Identify which cell holds the provided text, then report its (x, y) central coordinate. 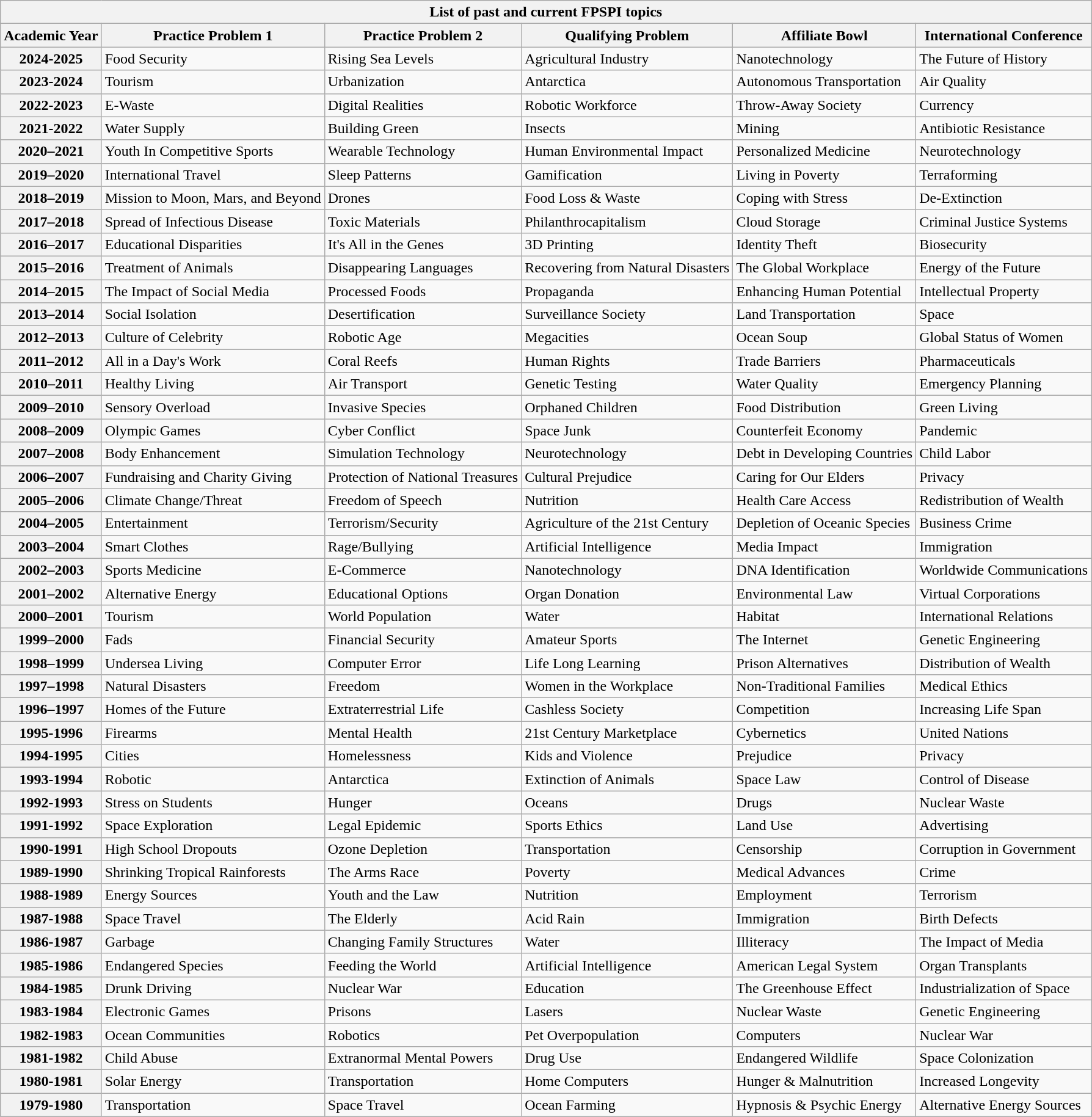
Advertising (1004, 826)
Cultural Prejudice (627, 477)
Space Exploration (213, 826)
Business Crime (1004, 523)
Robotics (423, 1035)
Birth Defects (1004, 919)
It's All in the Genes (423, 244)
E-Commerce (423, 570)
1988-1989 (51, 895)
2009–2010 (51, 407)
1994-1995 (51, 756)
Cyber Conflict (423, 431)
Freedom of Speech (423, 500)
1990-1991 (51, 849)
Mental Health (423, 733)
Financial Security (423, 639)
The Impact of Social Media (213, 291)
The Impact of Media (1004, 942)
Environmental Law (824, 593)
Rage/Bullying (423, 547)
2021-2022 (51, 128)
Genetic Testing (627, 384)
Qualifying Problem (627, 35)
Drug Use (627, 1058)
Homelessness (423, 756)
Human Rights (627, 361)
Climate Change/Threat (213, 500)
Drugs (824, 802)
2023-2024 (51, 82)
2022-2023 (51, 105)
High School Dropouts (213, 849)
Sleep Patterns (423, 175)
Rising Sea Levels (423, 59)
Hypnosis & Psychic Energy (824, 1105)
Garbage (213, 942)
Healthy Living (213, 384)
Robotic (213, 779)
Mining (824, 128)
2012–2013 (51, 338)
Terrorism/Security (423, 523)
2011–2012 (51, 361)
Smart Clothes (213, 547)
Solar Energy (213, 1082)
Counterfeit Economy (824, 431)
Orphaned Children (627, 407)
International Relations (1004, 616)
Feeding the World (423, 965)
Currency (1004, 105)
2008–2009 (51, 431)
Fundraising and Charity Giving (213, 477)
Prison Alternatives (824, 663)
The Future of History (1004, 59)
Pandemic (1004, 431)
Land Use (824, 826)
American Legal System (824, 965)
Disappearing Languages (423, 267)
Green Living (1004, 407)
1982-1983 (51, 1035)
Illiteracy (824, 942)
2018–2019 (51, 198)
Intellectual Property (1004, 291)
Megacities (627, 338)
Distribution of Wealth (1004, 663)
Debt in Developing Countries (824, 454)
Redistribution of Wealth (1004, 500)
Mission to Moon, Mars, and Beyond (213, 198)
Olympic Games (213, 431)
Desertification (423, 315)
Cities (213, 756)
Child Labor (1004, 454)
Educational Disparities (213, 244)
2019–2020 (51, 175)
List of past and current FPSPI topics (546, 12)
Gamification (627, 175)
Food Distribution (824, 407)
Oceans (627, 802)
Ocean Soup (824, 338)
Alternative Energy (213, 593)
2016–2017 (51, 244)
Medical Advances (824, 872)
Education (627, 988)
Hunger & Malnutrition (824, 1082)
Wearable Technology (423, 151)
2006–2007 (51, 477)
Land Transportation (824, 315)
1987-1988 (51, 919)
Terraforming (1004, 175)
2000–2001 (51, 616)
International Conference (1004, 35)
Water Supply (213, 128)
Air Quality (1004, 82)
1980-1981 (51, 1082)
Firearms (213, 733)
Child Abuse (213, 1058)
The Greenhouse Effect (824, 988)
1996–1997 (51, 710)
1983-1984 (51, 1011)
Invasive Species (423, 407)
Prejudice (824, 756)
2003–2004 (51, 547)
United Nations (1004, 733)
Prisons (423, 1011)
1992-1993 (51, 802)
Health Care Access (824, 500)
Ocean Farming (627, 1105)
Culture of Celebrity (213, 338)
Control of Disease (1004, 779)
Virtual Corporations (1004, 593)
Criminal Justice Systems (1004, 221)
1999–2000 (51, 639)
Ozone Depletion (423, 849)
Protection of National Treasures (423, 477)
Shrinking Tropical Rainforests (213, 872)
Media Impact (824, 547)
2015–2016 (51, 267)
Home Computers (627, 1082)
Processed Foods (423, 291)
Women in the Workplace (627, 686)
Practice Problem 1 (213, 35)
The Global Workplace (824, 267)
Worldwide Communications (1004, 570)
Lasers (627, 1011)
Increased Longevity (1004, 1082)
Entertainment (213, 523)
Emergency Planning (1004, 384)
Electronic Games (213, 1011)
Kids and Violence (627, 756)
1985-1986 (51, 965)
Surveillance Society (627, 315)
Pharmaceuticals (1004, 361)
Urbanization (423, 82)
21st Century Marketplace (627, 733)
De-Extinction (1004, 198)
Legal Epidemic (423, 826)
Corruption in Government (1004, 849)
Identity Theft (824, 244)
Spread of Infectious Disease (213, 221)
Terrorism (1004, 895)
1997–1998 (51, 686)
Academic Year (51, 35)
Changing Family Structures (423, 942)
Human Environmental Impact (627, 151)
Endangered Species (213, 965)
Computers (824, 1035)
Space Law (824, 779)
Organ Donation (627, 593)
Affiliate Bowl (824, 35)
Energy of the Future (1004, 267)
Antibiotic Resistance (1004, 128)
2020–2021 (51, 151)
Space Colonization (1004, 1058)
3D Printing (627, 244)
Space (1004, 315)
Industrialization of Space (1004, 988)
Censorship (824, 849)
Toxic Materials (423, 221)
1979-1980 (51, 1105)
Crime (1004, 872)
Social Isolation (213, 315)
Agricultural Industry (627, 59)
Enhancing Human Potential (824, 291)
Sensory Overload (213, 407)
Throw-Away Society (824, 105)
Recovering from Natural Disasters (627, 267)
The Internet (824, 639)
Computer Error (423, 663)
Competition (824, 710)
Homes of the Future (213, 710)
1991-1992 (51, 826)
Educational Options (423, 593)
Endangered Wildlife (824, 1058)
Body Enhancement (213, 454)
DNA Identification (824, 570)
Coping with Stress (824, 198)
Treatment of Animals (213, 267)
Sports Medicine (213, 570)
Water Quality (824, 384)
Employment (824, 895)
Building Green (423, 128)
Air Transport (423, 384)
Alternative Energy Sources (1004, 1105)
International Travel (213, 175)
2001–2002 (51, 593)
Space Junk (627, 431)
1998–1999 (51, 663)
Food Security (213, 59)
E-Waste (213, 105)
Cloud Storage (824, 221)
Youth In Competitive Sports (213, 151)
2010–2011 (51, 384)
Practice Problem 2 (423, 35)
Increasing Life Span (1004, 710)
World Population (423, 616)
Cybernetics (824, 733)
2013–2014 (51, 315)
Insects (627, 128)
Autonomous Transportation (824, 82)
Acid Rain (627, 919)
2004–2005 (51, 523)
Organ Transplants (1004, 965)
Drunk Driving (213, 988)
Pet Overpopulation (627, 1035)
Amateur Sports (627, 639)
Medical Ethics (1004, 686)
Global Status of Women (1004, 338)
Depletion of Oceanic Species (824, 523)
1989-1990 (51, 872)
The Elderly (423, 919)
Food Loss & Waste (627, 198)
Extraterrestrial Life (423, 710)
Life Long Learning (627, 663)
Caring for Our Elders (824, 477)
The Arms Race (423, 872)
1986-1987 (51, 942)
Personalized Medicine (824, 151)
1984-1985 (51, 988)
Extranormal Mental Powers (423, 1058)
2024-2025 (51, 59)
Coral Reefs (423, 361)
Fads (213, 639)
Hunger (423, 802)
2007–2008 (51, 454)
2002–2003 (51, 570)
Digital Realities (423, 105)
1981-1982 (51, 1058)
Energy Sources (213, 895)
Drones (423, 198)
All in a Day's Work (213, 361)
Trade Barriers (824, 361)
Youth and the Law (423, 895)
2005–2006 (51, 500)
2017–2018 (51, 221)
Sports Ethics (627, 826)
Poverty (627, 872)
Ocean Communities (213, 1035)
Living in Poverty (824, 175)
Stress on Students (213, 802)
Robotic Age (423, 338)
Extinction of Animals (627, 779)
1993-1994 (51, 779)
Biosecurity (1004, 244)
Propaganda (627, 291)
Agriculture of the 21st Century (627, 523)
Undersea Living (213, 663)
Non-Traditional Families (824, 686)
1995-1996 (51, 733)
Simulation Technology (423, 454)
Freedom (423, 686)
2014–2015 (51, 291)
Philanthrocapitalism (627, 221)
Natural Disasters (213, 686)
Robotic Workforce (627, 105)
Habitat (824, 616)
Cashless Society (627, 710)
